Find where the given text appears and provide that cell's center as [x, y] coordinate. 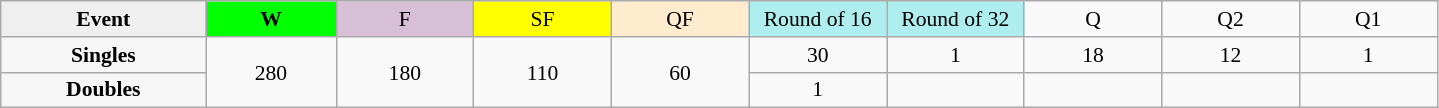
Q [1093, 19]
Event [104, 19]
F [405, 19]
12 [1231, 55]
Round of 32 [955, 19]
60 [680, 72]
Round of 16 [818, 19]
Singles [104, 55]
180 [405, 72]
110 [543, 72]
SF [543, 19]
Doubles [104, 90]
W [271, 19]
18 [1093, 55]
QF [680, 19]
Q2 [1231, 19]
30 [818, 55]
280 [271, 72]
Q1 [1368, 19]
